Output the (X, Y) coordinate of the center of the cell containing the given text.  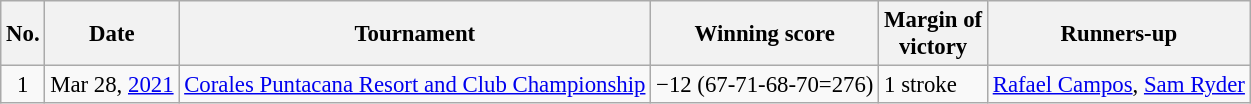
No. (23, 34)
Mar 28, 2021 (112, 85)
Tournament (415, 34)
1 (23, 85)
Winning score (765, 34)
Rafael Campos, Sam Ryder (1118, 85)
Margin ofvictory (934, 34)
1 stroke (934, 85)
−12 (67-71-68-70=276) (765, 85)
Date (112, 34)
Corales Puntacana Resort and Club Championship (415, 85)
Runners-up (1118, 34)
